Identify which cell holds the provided text, then report its [x, y] central coordinate. 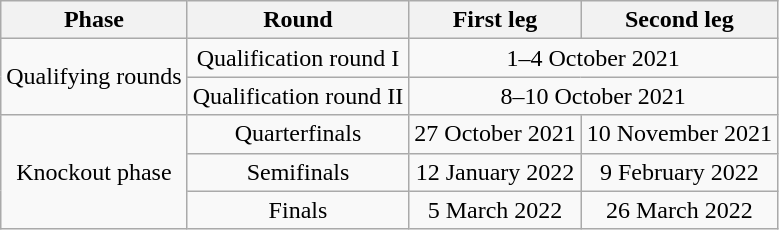
Round [298, 20]
27 October 2021 [495, 134]
9 February 2022 [679, 172]
5 March 2022 [495, 210]
Second leg [679, 20]
26 March 2022 [679, 210]
Quarterfinals [298, 134]
Phase [94, 20]
Knockout phase [94, 172]
Semifinals [298, 172]
Qualifying rounds [94, 77]
Qualification round II [298, 96]
Finals [298, 210]
First leg [495, 20]
12 January 2022 [495, 172]
1–4 October 2021 [594, 58]
Qualification round I [298, 58]
10 November 2021 [679, 134]
8–10 October 2021 [594, 96]
